Find where the given text appears and provide that cell's center as [x, y] coordinate. 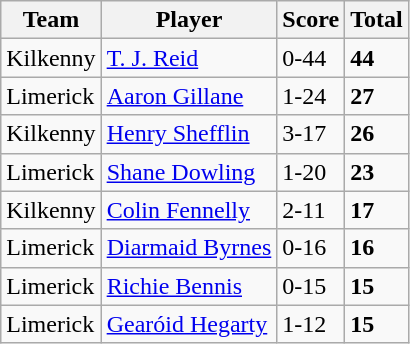
44 [377, 58]
Richie Bennis [189, 286]
Henry Shefflin [189, 134]
T. J. Reid [189, 58]
Diarmaid Byrnes [189, 248]
17 [377, 210]
Score [311, 20]
Aaron Gillane [189, 96]
23 [377, 172]
26 [377, 134]
27 [377, 96]
16 [377, 248]
2-11 [311, 210]
1-24 [311, 96]
0-44 [311, 58]
1-12 [311, 324]
Gearóid Hegarty [189, 324]
1-20 [311, 172]
3-17 [311, 134]
Player [189, 20]
Shane Dowling [189, 172]
Team [51, 20]
Total [377, 20]
0-15 [311, 286]
0-16 [311, 248]
Colin Fennelly [189, 210]
